Search for the cell housing the specified text and yield its (X, Y) center coordinate. 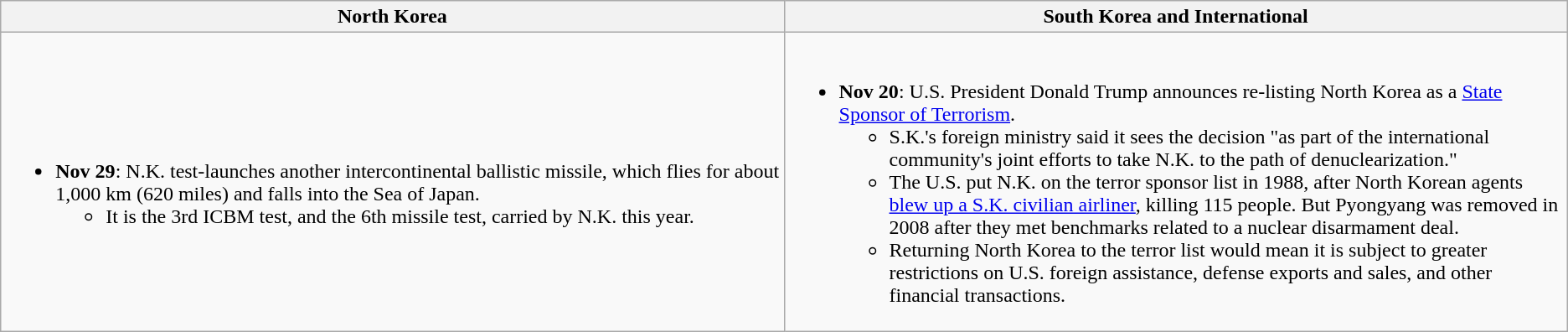
North Korea (392, 17)
South Korea and International (1176, 17)
